Identify which cell holds the provided text, then report its [x, y] central coordinate. 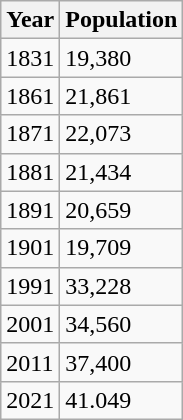
Population [122, 20]
20,659 [122, 210]
41.049 [122, 400]
22,073 [122, 134]
2011 [30, 362]
2021 [30, 400]
21,434 [122, 172]
1831 [30, 58]
21,861 [122, 96]
1891 [30, 210]
2001 [30, 324]
Year [30, 20]
19,380 [122, 58]
1871 [30, 134]
1991 [30, 286]
37,400 [122, 362]
1861 [30, 96]
33,228 [122, 286]
1881 [30, 172]
1901 [30, 248]
34,560 [122, 324]
19,709 [122, 248]
